Search for the cell housing the specified text and yield its (X, Y) center coordinate. 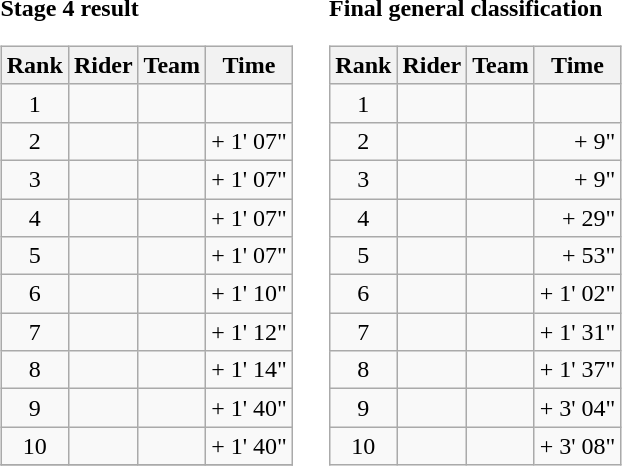
+ 53" (578, 256)
+ 29" (578, 217)
+ 3' 08" (578, 446)
+ 1' 10" (250, 294)
+ 1' 37" (578, 370)
+ 1' 14" (250, 370)
+ 1' 31" (578, 332)
+ 3' 04" (578, 408)
+ 1' 12" (250, 332)
+ 1' 02" (578, 294)
